Find where the given text appears and provide that cell's center as [X, Y] coordinate. 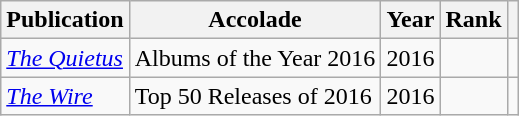
Accolade [255, 20]
The Wire [65, 96]
Year [410, 20]
Albums of the Year 2016 [255, 58]
Top 50 Releases of 2016 [255, 96]
Rank [474, 20]
Publication [65, 20]
The Quietus [65, 58]
